Extract the [X, Y] coordinate from the center of the cell holding the provided text.  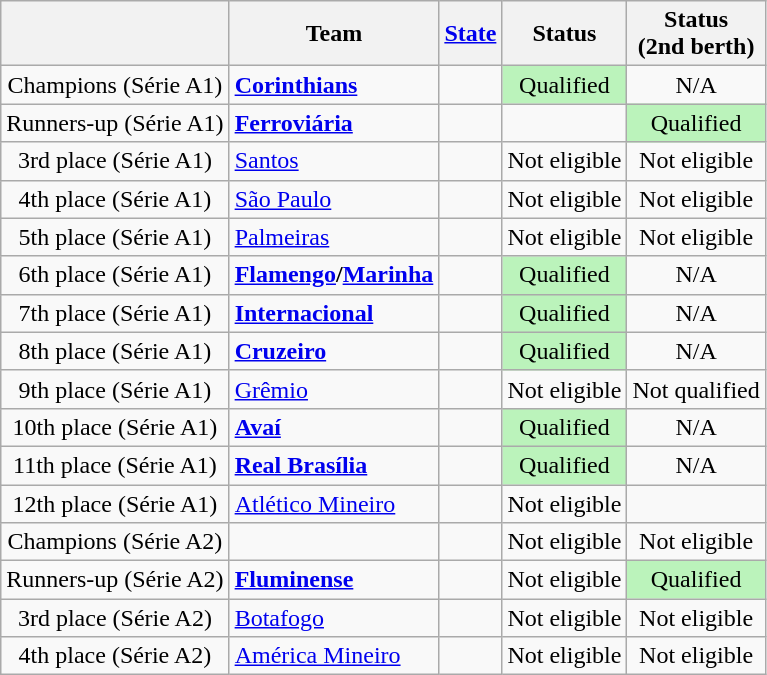
State [470, 34]
Corinthians [334, 85]
Botafogo [334, 618]
São Paulo [334, 199]
Fluminense [334, 580]
9th place (Série A1) [115, 389]
Avaí [334, 427]
Flamengo/Marinha [334, 275]
6th place (Série A1) [115, 275]
Cruzeiro [334, 351]
3rd place (Série A2) [115, 618]
4th place (Série A1) [115, 199]
7th place (Série A1) [115, 313]
Runners-up (Série A1) [115, 123]
Champions (Série A2) [115, 542]
Palmeiras [334, 237]
Runners-up (Série A2) [115, 580]
Internacional [334, 313]
Real Brasília [334, 465]
Santos [334, 161]
Not qualified [696, 389]
Grêmio [334, 389]
Ferroviária [334, 123]
3rd place (Série A1) [115, 161]
Status [564, 34]
8th place (Série A1) [115, 351]
10th place (Série A1) [115, 427]
Team [334, 34]
Atlético Mineiro [334, 503]
5th place (Série A1) [115, 237]
12th place (Série A1) [115, 503]
Champions (Série A1) [115, 85]
4th place (Série A2) [115, 656]
11th place (Série A1) [115, 465]
América Mineiro [334, 656]
Status(2nd berth) [696, 34]
